Find where the given text appears and provide that cell's center as (x, y) coordinate. 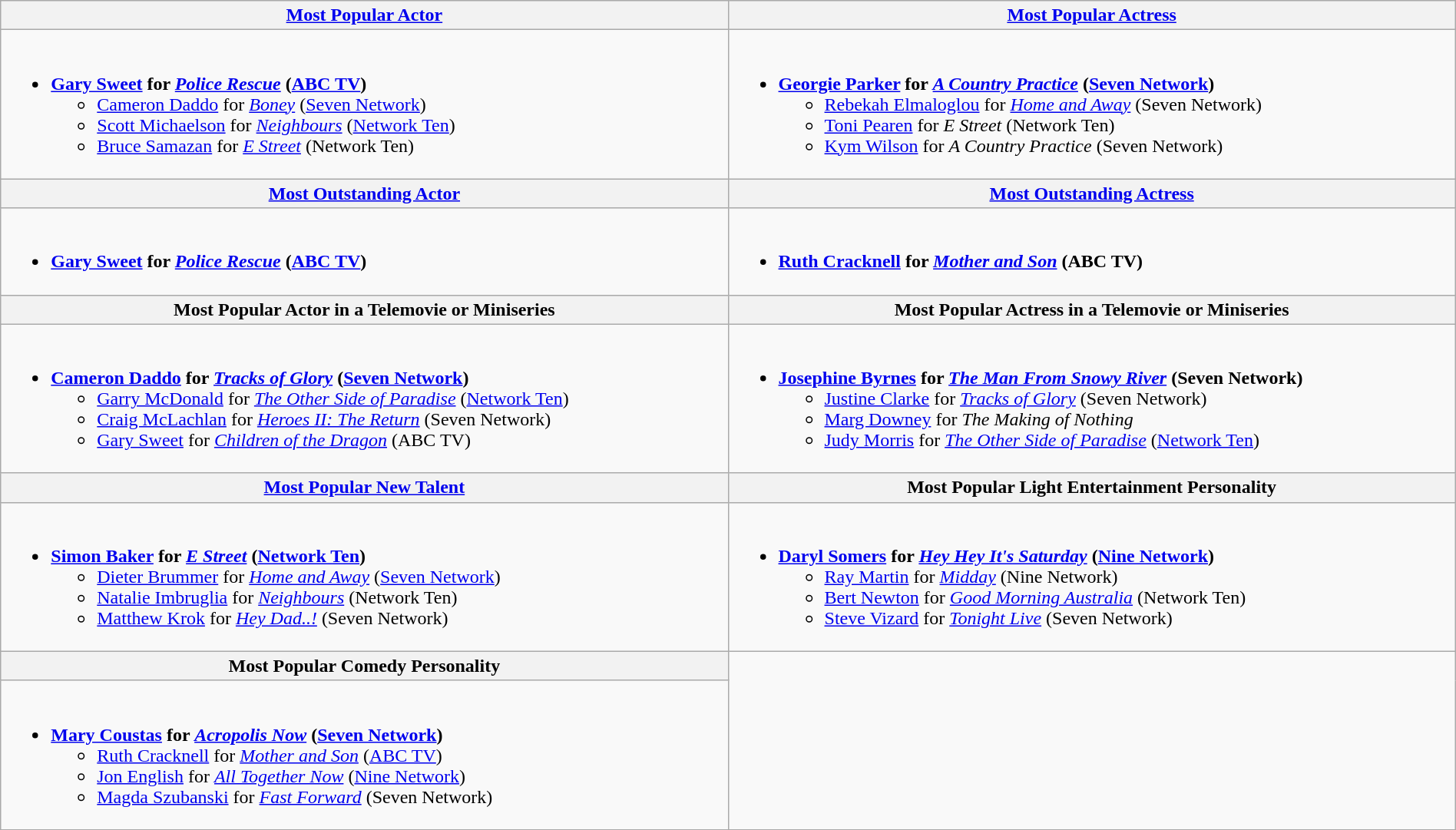
Most Popular Actor in a Telemovie or Miniseries (364, 309)
Gary Sweet for Police Rescue (ABC TV) (364, 252)
Most Popular Comedy Personality (364, 666)
Most Popular Light Entertainment Personality (1092, 488)
Most Popular Actress (1092, 15)
Most Outstanding Actor (364, 193)
Most Popular Actor (364, 15)
Most Popular New Talent (364, 488)
Most Outstanding Actress (1092, 193)
Ruth Cracknell for Mother and Son (ABC TV) (1092, 252)
Most Popular Actress in a Telemovie or Miniseries (1092, 309)
